For the text-containing cell, return its midpoint in (X, Y) coordinate format. 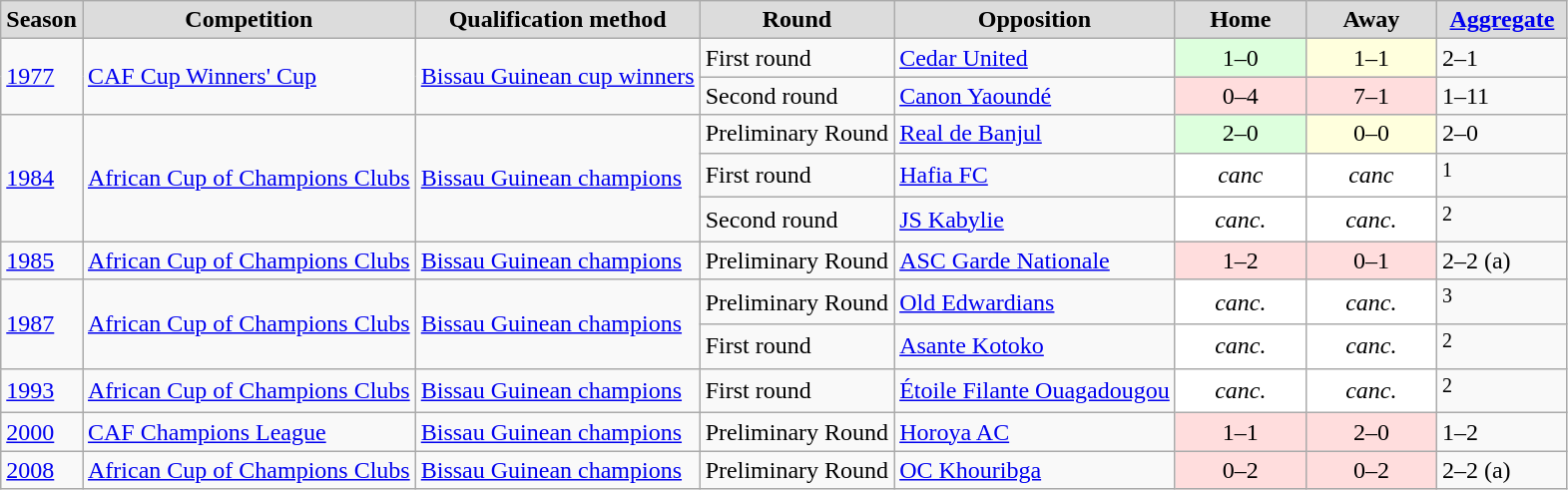
Horoya AC (1035, 432)
Opposition (1035, 20)
1 (1501, 176)
Competition (249, 20)
1984 (42, 178)
Asante Kotoko (1035, 347)
Round (796, 20)
OC Khouribga (1035, 470)
CAF Cup Winners' Cup (249, 77)
CAF Champions League (249, 432)
JS Kabylie (1035, 220)
Étoile Filante Ouagadougou (1035, 391)
Canon Yaoundé (1035, 96)
Cedar United (1035, 58)
Home (1240, 20)
3 (1501, 301)
2000 (42, 432)
1–0 (1240, 58)
2008 (42, 470)
Real de Banjul (1035, 134)
1987 (42, 323)
0–0 (1371, 134)
Aggregate (1501, 20)
Season (42, 20)
0–1 (1371, 260)
Bissau Guinean cup winners (557, 77)
2–1 (1501, 58)
0–4 (1240, 96)
Away (1371, 20)
1985 (42, 260)
Qualification method (557, 20)
Old Edwardians (1035, 301)
1977 (42, 77)
7–1 (1371, 96)
1993 (42, 391)
ASC Garde Nationale (1035, 260)
1–11 (1501, 96)
Hafia FC (1035, 176)
